Scan for the cell matching the given text and deliver its [x, y] coordinate at center. 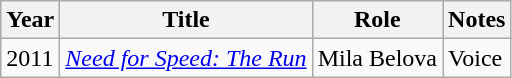
Voice [477, 58]
2011 [30, 58]
Role [377, 20]
Title [186, 20]
Year [30, 20]
Need for Speed: The Run [186, 58]
Mila Belova [377, 58]
Notes [477, 20]
